Provide the (x, y) coordinate of the cell's center where the given text is located.  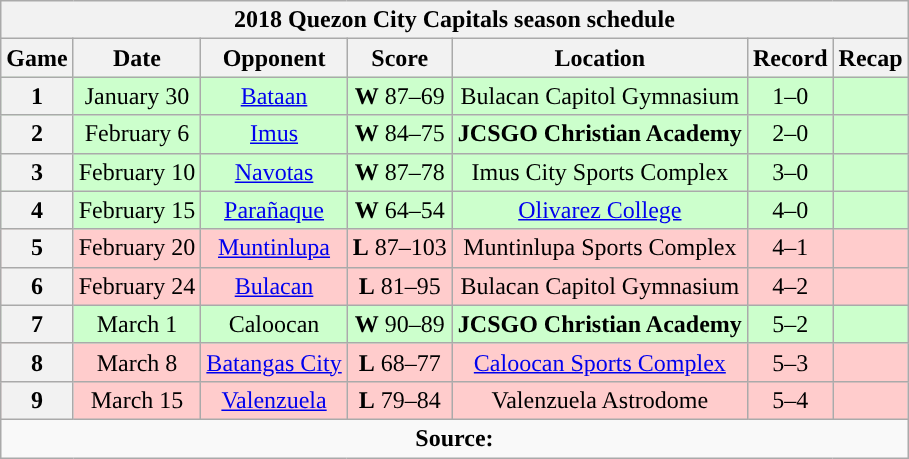
Olivarez College (600, 210)
Game (37, 58)
L 79–84 (400, 400)
W 87–69 (400, 96)
Caloocan Sports Complex (600, 362)
5–4 (790, 400)
4–1 (790, 248)
Record (790, 58)
Location (600, 58)
4 (37, 210)
2–0 (790, 134)
8 (37, 362)
Valenzuela (274, 400)
2 (37, 134)
L 81–95 (400, 286)
Recap (870, 58)
Bulacan (274, 286)
February 15 (137, 210)
L 87–103 (400, 248)
4–0 (790, 210)
Opponent (274, 58)
5–3 (790, 362)
4–2 (790, 286)
W 90–89 (400, 324)
Navotas (274, 172)
February 6 (137, 134)
1–0 (790, 96)
Date (137, 58)
5–2 (790, 324)
Source: (454, 438)
W 87–78 (400, 172)
Imus (274, 134)
Bataan (274, 96)
Caloocan (274, 324)
1 (37, 96)
March 15 (137, 400)
March 1 (137, 324)
January 30 (137, 96)
9 (37, 400)
March 8 (137, 362)
3 (37, 172)
5 (37, 248)
Score (400, 58)
2018 Quezon City Capitals season schedule (454, 20)
L 68–77 (400, 362)
Muntinlupa Sports Complex (600, 248)
Valenzuela Astrodome (600, 400)
Parañaque (274, 210)
7 (37, 324)
3–0 (790, 172)
W 64–54 (400, 210)
W 84–75 (400, 134)
Imus City Sports Complex (600, 172)
6 (37, 286)
February 20 (137, 248)
Muntinlupa (274, 248)
February 10 (137, 172)
February 24 (137, 286)
Batangas City (274, 362)
